Locate the cell with the specified text and output its [x, y] center coordinate. 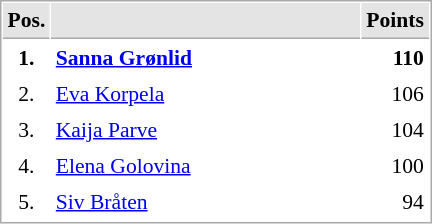
94 [396, 201]
Points [396, 21]
Pos. [26, 21]
Eva Korpela [206, 93]
4. [26, 165]
2. [26, 93]
104 [396, 129]
5. [26, 201]
106 [396, 93]
Elena Golovina [206, 165]
100 [396, 165]
Siv Bråten [206, 201]
1. [26, 57]
Sanna Grønlid [206, 57]
3. [26, 129]
110 [396, 57]
Kaija Parve [206, 129]
